Capture the cell that displays the provided text and extract its (x, y) central coordinate. 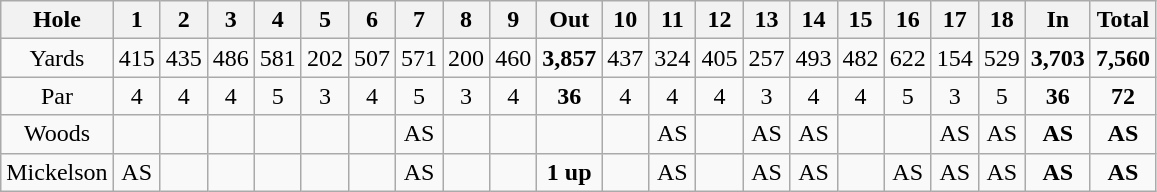
17 (954, 20)
529 (1002, 58)
13 (766, 20)
2 (184, 20)
324 (672, 58)
18 (1002, 20)
7 (420, 20)
437 (626, 58)
415 (136, 58)
Woods (57, 134)
Total (1122, 20)
3,703 (1058, 58)
6 (372, 20)
12 (720, 20)
482 (860, 58)
10 (626, 20)
7,560 (1122, 58)
460 (514, 58)
9 (514, 20)
Hole (57, 20)
486 (230, 58)
405 (720, 58)
154 (954, 58)
14 (814, 20)
435 (184, 58)
622 (908, 58)
493 (814, 58)
507 (372, 58)
Mickelson (57, 172)
1 (136, 20)
In (1058, 20)
72 (1122, 96)
3,857 (570, 58)
8 (466, 20)
Yards (57, 58)
16 (908, 20)
Out (570, 20)
257 (766, 58)
200 (466, 58)
1 up (570, 172)
202 (324, 58)
571 (420, 58)
581 (278, 58)
11 (672, 20)
Par (57, 96)
15 (860, 20)
